Return the (X, Y) coordinate for the center point of the cell that contains the specified text.  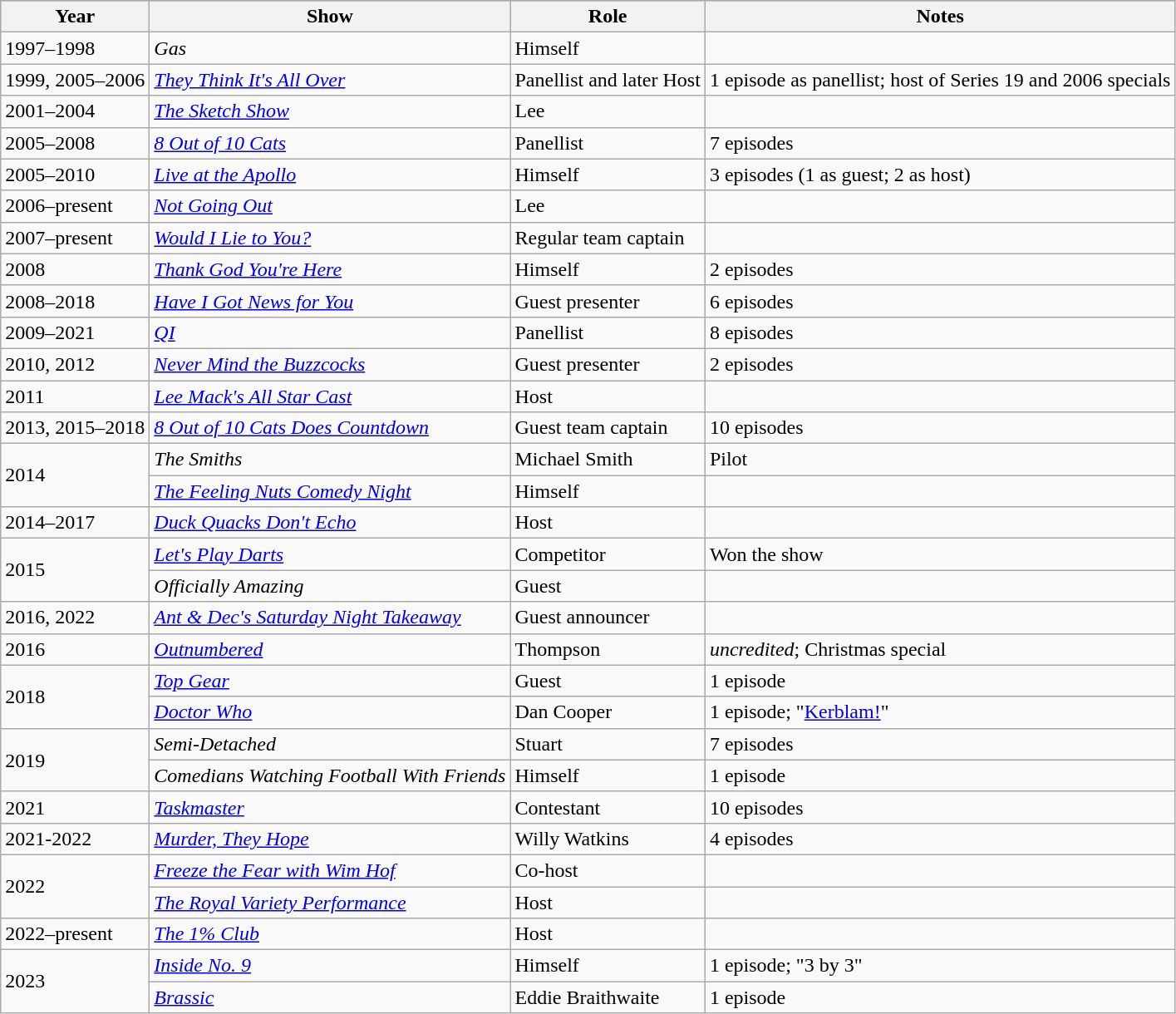
2008 (75, 269)
Notes (940, 17)
Doctor Who (330, 712)
Role (608, 17)
Michael Smith (608, 460)
1 episode as panellist; host of Series 19 and 2006 specials (940, 80)
2015 (75, 570)
Ant & Dec's Saturday Night Takeaway (330, 618)
Duck Quacks Don't Echo (330, 523)
1997–1998 (75, 48)
8 Out of 10 Cats Does Countdown (330, 428)
2009–2021 (75, 332)
Dan Cooper (608, 712)
Semi-Detached (330, 744)
2019 (75, 760)
Guest team captain (608, 428)
Never Mind the Buzzcocks (330, 364)
Stuart (608, 744)
Won the show (940, 554)
Guest announcer (608, 618)
Outnumbered (330, 649)
2022 (75, 886)
1 episode; "3 by 3" (940, 966)
Comedians Watching Football With Friends (330, 775)
Would I Lie to You? (330, 238)
Contestant (608, 807)
Co-host (608, 870)
8 Out of 10 Cats (330, 143)
2008–2018 (75, 301)
2021-2022 (75, 839)
Willy Watkins (608, 839)
2023 (75, 982)
Freeze the Fear with Wim Hof (330, 870)
Lee Mack's All Star Cast (330, 396)
2001–2004 (75, 111)
6 episodes (940, 301)
1999, 2005–2006 (75, 80)
2005–2010 (75, 175)
2014–2017 (75, 523)
1 episode; "Kerblam!" (940, 712)
Show (330, 17)
2016, 2022 (75, 618)
The 1% Club (330, 934)
The Sketch Show (330, 111)
Let's Play Darts (330, 554)
They Think It's All Over (330, 80)
Taskmaster (330, 807)
Live at the Apollo (330, 175)
2014 (75, 475)
QI (330, 332)
Murder, They Hope (330, 839)
Pilot (940, 460)
Officially Amazing (330, 586)
Gas (330, 48)
2007–present (75, 238)
2021 (75, 807)
uncredited; Christmas special (940, 649)
Regular team captain (608, 238)
The Feeling Nuts Comedy Night (330, 491)
Thank God You're Here (330, 269)
Eddie Braithwaite (608, 997)
Not Going Out (330, 206)
Competitor (608, 554)
Inside No. 9 (330, 966)
2010, 2012 (75, 364)
The Smiths (330, 460)
4 episodes (940, 839)
2006–present (75, 206)
Year (75, 17)
The Royal Variety Performance (330, 902)
Have I Got News for You (330, 301)
2011 (75, 396)
2005–2008 (75, 143)
Brassic (330, 997)
Panellist and later Host (608, 80)
2016 (75, 649)
2018 (75, 697)
8 episodes (940, 332)
2022–present (75, 934)
3 episodes (1 as guest; 2 as host) (940, 175)
Thompson (608, 649)
Top Gear (330, 681)
2013, 2015–2018 (75, 428)
